From the cell containing the given text, extract its center point as [x, y] coordinate. 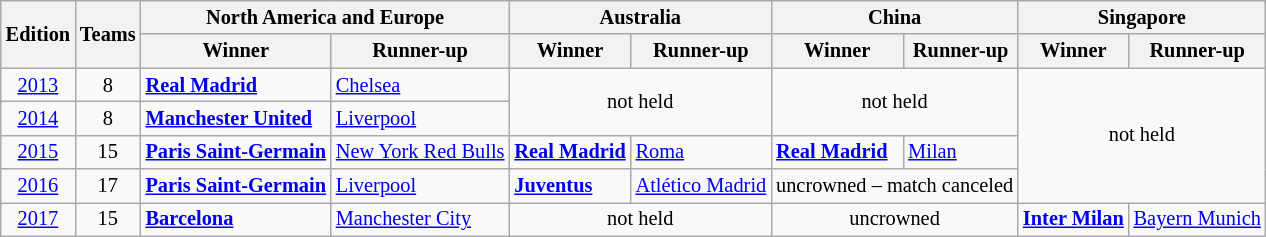
Australia [640, 17]
Juventus [570, 186]
2013 [38, 85]
Singapore [1142, 17]
2014 [38, 118]
North America and Europe [326, 17]
Bayern Munich [1198, 219]
Roma [701, 152]
Manchester United [236, 118]
Milan [960, 152]
Barcelona [236, 219]
Manchester City [420, 219]
China [894, 17]
17 [108, 186]
2015 [38, 152]
New York Red Bulls [420, 152]
Inter Milan [1074, 219]
Atlético Madrid [701, 186]
2017 [38, 219]
Teams [108, 34]
uncrowned – match canceled [894, 186]
2016 [38, 186]
Edition [38, 34]
Chelsea [420, 85]
uncrowned [894, 219]
